Capture the cell that displays the provided text and extract its [x, y] central coordinate. 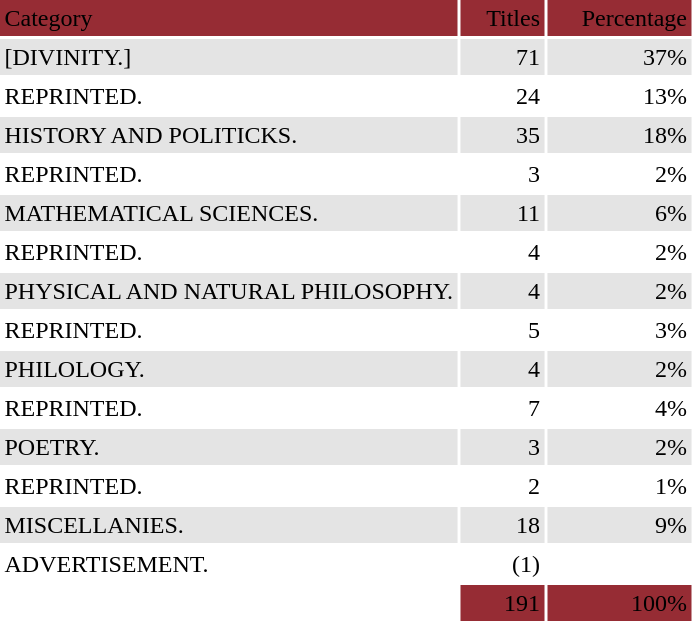
9% [620, 525]
5 [502, 330]
1% [620, 486]
24 [502, 96]
MISCELLANIES. [229, 525]
3% [620, 330]
11 [502, 213]
35 [502, 135]
71 [502, 57]
MATHEMATICAL SCIENCES. [229, 213]
[DIVINITY.] [229, 57]
ADVERTISEMENT. [229, 564]
PHILOLOGY. [229, 369]
37% [620, 57]
6% [620, 213]
100% [620, 603]
7 [502, 408]
18 [502, 525]
HISTORY AND POLITICKS. [229, 135]
Percentage [620, 18]
Category [229, 18]
4% [620, 408]
Titles [502, 18]
13% [620, 96]
191 [502, 603]
PHYSICAL AND NATURAL PHILOSOPHY. [229, 291]
18% [620, 135]
(1) [502, 564]
POETRY. [229, 447]
2 [502, 486]
